Return (x, y) of the center of cell containing provided text 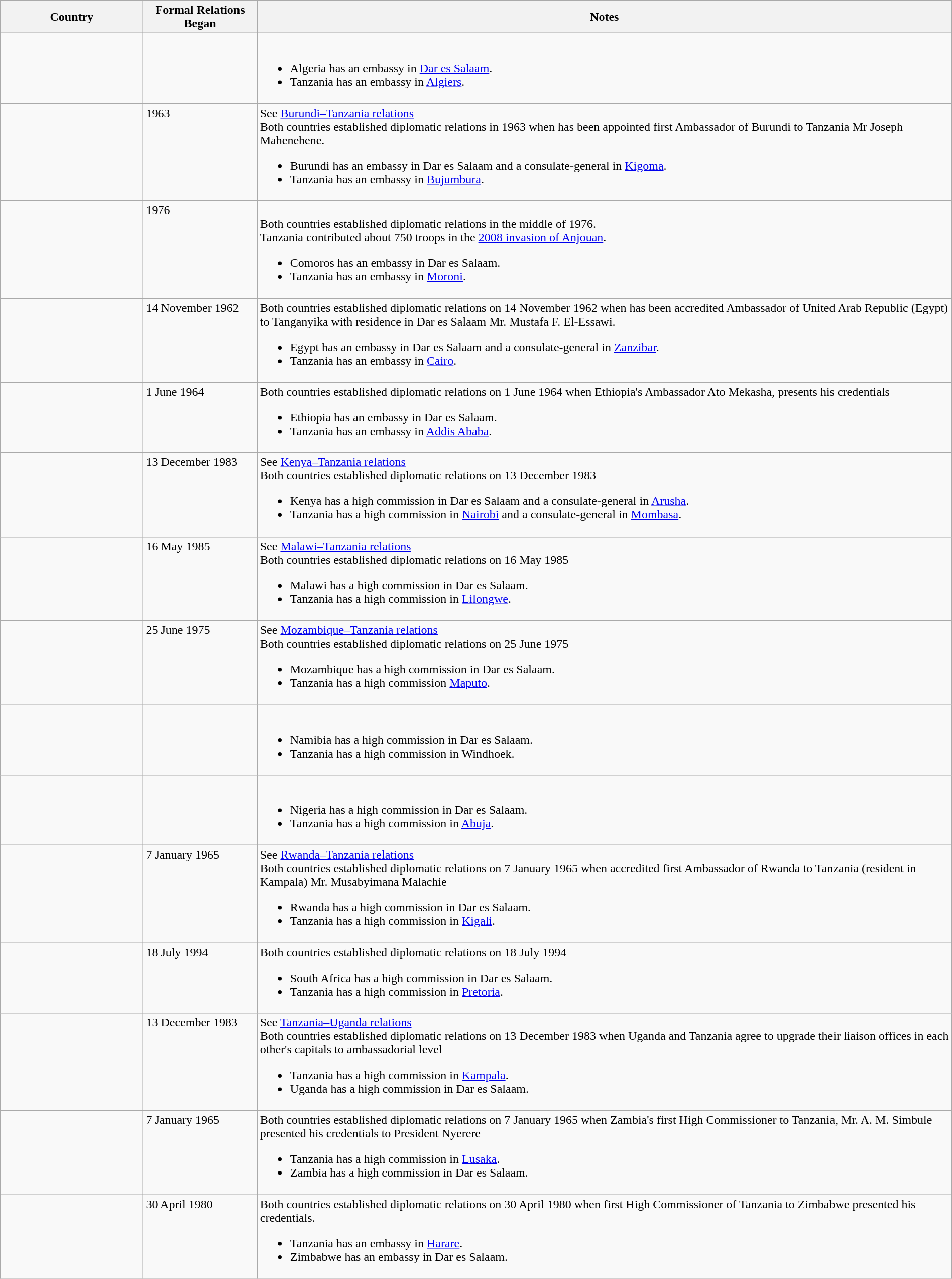
16 May 1985 (200, 579)
30 April 1980 (200, 1237)
25 June 1975 (200, 662)
14 November 1962 (200, 341)
Algeria has an embassy in Dar es Salaam.Tanzania has an embassy in Algiers. (605, 68)
1 June 1964 (200, 417)
Formal Relations Began (200, 17)
1976 (200, 250)
18 July 1994 (200, 978)
Notes (605, 17)
1963 (200, 152)
Namibia has a high commission in Dar es Salaam.Tanzania has a high commission in Windhoek. (605, 739)
Nigeria has a high commission in Dar es Salaam.Tanzania has a high commission in Abuja. (605, 810)
Country (72, 17)
